Extract the [X, Y] coordinate from the center of the cell holding the provided text.  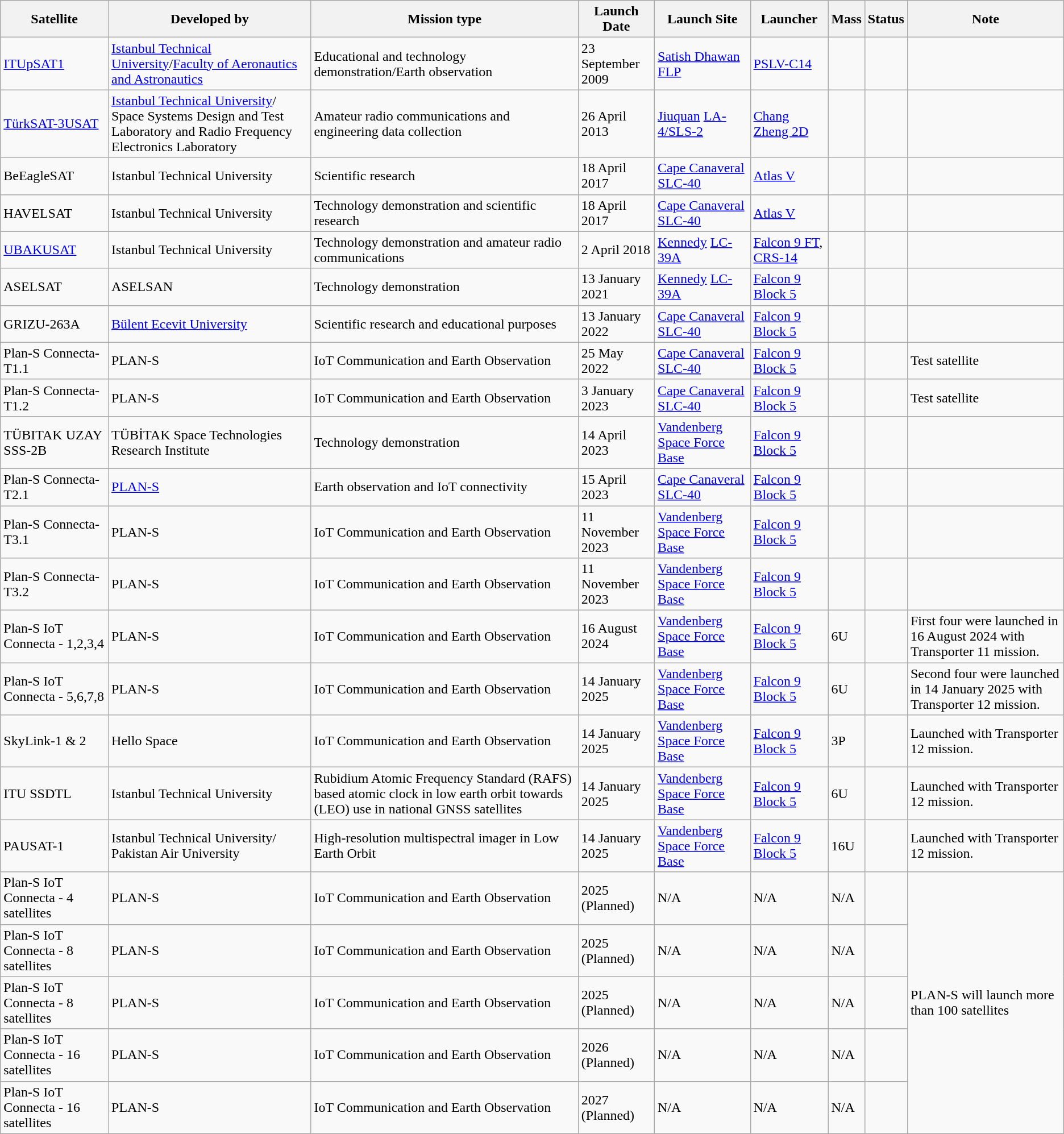
25 May 2022 [616, 360]
Educational and technology demonstration/Earth observation [444, 64]
Launch Site [703, 19]
Scientific research [444, 176]
16U [846, 846]
Hello Space [210, 741]
Jiuquan LA-4/SLS-2 [703, 124]
Istanbul Technical University/Faculty of Aeronautics and Astronautics [210, 64]
UBAKUSAT [55, 250]
TürkSAT-3USAT [55, 124]
PLAN-S will launch more than 100 satellites [986, 1003]
Istanbul Technical University/ Pakistan Air University [210, 846]
Rubidium Atomic Frequency Standard (RAFS) based atomic clock in low earth orbit towards (LEO) use in national GNSS satellites [444, 794]
SkyLink-1 & 2 [55, 741]
Launcher [789, 19]
Status [886, 19]
High-resolution multispectral imager in Low Earth Orbit [444, 846]
Amateur radio communications and engineering data collection [444, 124]
ITUpSAT1 [55, 64]
15 April 2023 [616, 487]
Bülent Ecevit University [210, 324]
Launch Date [616, 19]
3 January 2023 [616, 398]
First four were launched in 16 August 2024 with Transporter 11 mission. [986, 637]
14 April 2023 [616, 442]
ITU SSDTL [55, 794]
TÜBITAK UZAY SSS-2B [55, 442]
Plan-S Connecta-T3.1 [55, 532]
Scientific research and educational purposes [444, 324]
PSLV-C14 [789, 64]
2026(Planned) [616, 1055]
Mass [846, 19]
Earth observation and IoT connectivity [444, 487]
3P [846, 741]
23 September 2009 [616, 64]
Falcon 9 FT, CRS-14 [789, 250]
26 April 2013 [616, 124]
ASELSAN [210, 286]
Satish Dhawan FLP [703, 64]
Plan-S Connecta-T3.2 [55, 584]
TÜBİTAK Space Technologies Research Institute [210, 442]
Technology demonstration and amateur radio communications [444, 250]
Chang Zheng 2D [789, 124]
2 April 2018 [616, 250]
16 August 2024 [616, 637]
Plan-S IoT Connecta - 5,6,7,8 [55, 689]
GRIZU-263A [55, 324]
Plan-S Connecta-T1.1 [55, 360]
Plan-S Connecta-T2.1 [55, 487]
Plan-S Connecta-T1.2 [55, 398]
Istanbul Technical University/Space Systems Design and Test Laboratory and Radio Frequency Electronics Laboratory [210, 124]
PAUSAT-1 [55, 846]
Mission type [444, 19]
ASELSAT [55, 286]
Satellite [55, 19]
Second four were launched in 14 January 2025 with Transporter 12 mission. [986, 689]
13 January 2021 [616, 286]
2027(Planned) [616, 1107]
HAVELSAT [55, 213]
Technology demonstration and scientific research [444, 213]
Plan-S IoT Connecta - 1,2,3,4 [55, 637]
BeEagleSAT [55, 176]
13 January 2022 [616, 324]
Developed by [210, 19]
Note [986, 19]
Plan-S IoT Connecta - 4 satellites [55, 898]
